Identify which cell holds the provided text, then report its (X, Y) central coordinate. 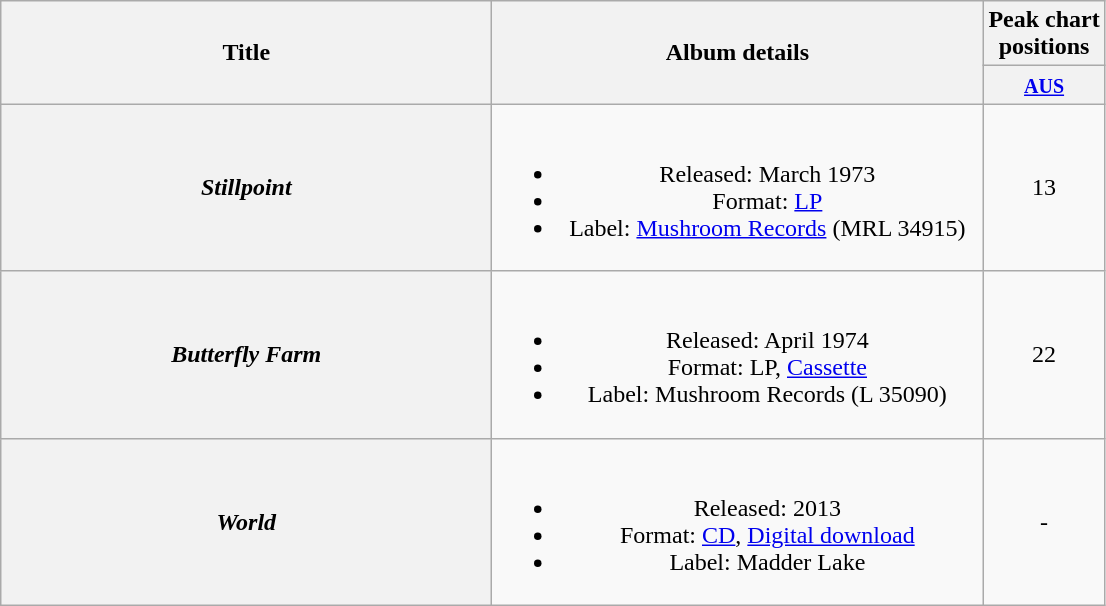
Peak chartpositions (1044, 34)
AUS (1044, 85)
Released: 2013Format: CD, Digital downloadLabel: Madder Lake (738, 522)
Album details (738, 52)
13 (1044, 188)
World (246, 522)
Stillpoint (246, 188)
Released: March 1973Format: LPLabel: Mushroom Records (MRL 34915) (738, 188)
- (1044, 522)
Title (246, 52)
Released: April 1974Format: LP, CassetteLabel: Mushroom Records (L 35090) (738, 354)
Butterfly Farm (246, 354)
22 (1044, 354)
